Pinpoint the cell where the given text exists, returning its [x, y] midpoint coordinate. 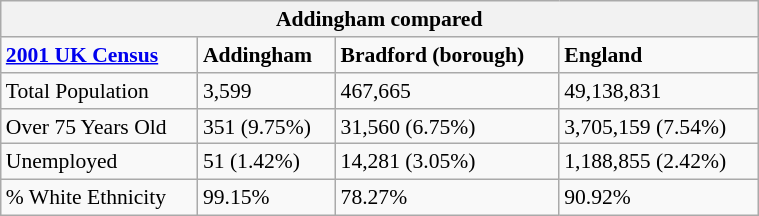
Unemployed [100, 162]
90.92% [658, 197]
1,188,855 (2.42%) [658, 162]
51 (1.42%) [267, 162]
78.27% [448, 197]
49,138,831 [658, 91]
Addingham [267, 55]
14,281 (3.05%) [448, 162]
2001 UK Census [100, 55]
Addingham compared [380, 19]
351 (9.75%) [267, 126]
Over 75 Years Old [100, 126]
467,665 [448, 91]
% White Ethnicity [100, 197]
3,599 [267, 91]
3,705,159 (7.54%) [658, 126]
Total Population [100, 91]
31,560 (6.75%) [448, 126]
England [658, 55]
Bradford (borough) [448, 55]
99.15% [267, 197]
